Search for the cell housing the specified text and yield its (X, Y) center coordinate. 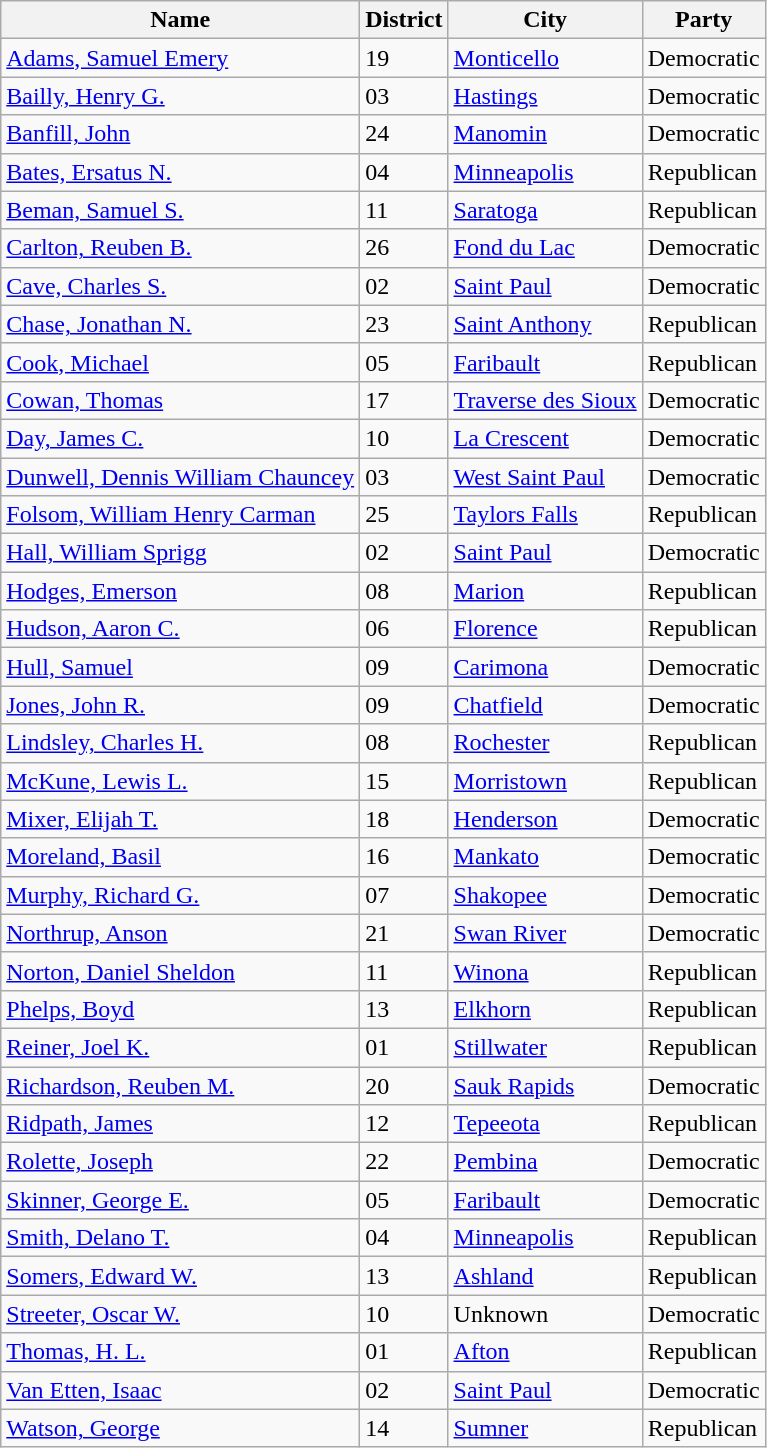
Hodges, Emerson (180, 591)
Cook, Michael (180, 362)
Stillwater (545, 1047)
Morristown (545, 781)
Elkhorn (545, 1009)
Watson, George (180, 1428)
Pembina (545, 1162)
Skinner, George E. (180, 1200)
Saratoga (545, 210)
Thomas, H. L. (180, 1352)
District (404, 20)
12 (404, 1124)
Taylors Falls (545, 515)
19 (404, 58)
Ashland (545, 1276)
Rochester (545, 743)
Rolette, Joseph (180, 1162)
Smith, Delano T. (180, 1238)
Sauk Rapids (545, 1085)
Shakopee (545, 895)
Reiner, Joel K. (180, 1047)
20 (404, 1085)
16 (404, 857)
Bates, Ersatus N. (180, 172)
Cowan, Thomas (180, 400)
Streeter, Oscar W. (180, 1314)
Tepeeota (545, 1124)
24 (404, 134)
25 (404, 515)
06 (404, 629)
Banfill, John (180, 134)
Marion (545, 591)
Phelps, Boyd (180, 1009)
18 (404, 819)
Mankato (545, 857)
Name (180, 20)
City (545, 20)
Cave, Charles S. (180, 286)
Northrup, Anson (180, 933)
Unknown (545, 1314)
Chatfield (545, 705)
Lindsley, Charles H. (180, 743)
West Saint Paul (545, 477)
17 (404, 400)
14 (404, 1428)
Manomin (545, 134)
Saint Anthony (545, 324)
15 (404, 781)
Mixer, Elijah T. (180, 819)
Monticello (545, 58)
07 (404, 895)
Winona (545, 971)
Hastings (545, 96)
McKune, Lewis L. (180, 781)
Traverse des Sioux (545, 400)
Moreland, Basil (180, 857)
La Crescent (545, 438)
Hall, William Sprigg (180, 553)
Adams, Samuel Emery (180, 58)
Hudson, Aaron C. (180, 629)
Hull, Samuel (180, 667)
Party (704, 20)
Norton, Daniel Sheldon (180, 971)
21 (404, 933)
Sumner (545, 1428)
Fond du Lac (545, 248)
Afton (545, 1352)
Florence (545, 629)
Day, James C. (180, 438)
Dunwell, Dennis William Chauncey (180, 477)
Van Etten, Isaac (180, 1390)
Murphy, Richard G. (180, 895)
Swan River (545, 933)
Ridpath, James (180, 1124)
Henderson (545, 819)
22 (404, 1162)
Folsom, William Henry Carman (180, 515)
26 (404, 248)
Jones, John R. (180, 705)
Bailly, Henry G. (180, 96)
Carlton, Reuben B. (180, 248)
Beman, Samuel S. (180, 210)
Carimona (545, 667)
Chase, Jonathan N. (180, 324)
Somers, Edward W. (180, 1276)
23 (404, 324)
Richardson, Reuben M. (180, 1085)
